Output the [x, y] coordinate of the center of the cell containing the given text.  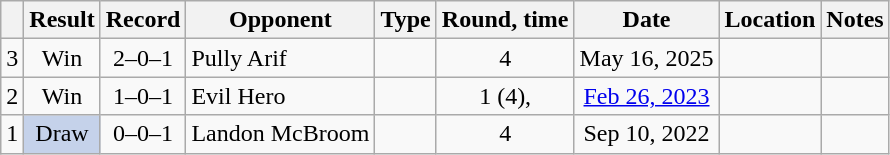
1–0–1 [143, 96]
Notes [855, 20]
May 16, 2025 [646, 58]
2 [12, 96]
Landon McBroom [280, 134]
Pully Arif [280, 58]
Sep 10, 2022 [646, 134]
Opponent [280, 20]
2–0–1 [143, 58]
Date [646, 20]
Record [143, 20]
Draw [62, 134]
0–0–1 [143, 134]
Location [770, 20]
Feb 26, 2023 [646, 96]
1 (4), [505, 96]
Round, time [505, 20]
Type [406, 20]
3 [12, 58]
Result [62, 20]
1 [12, 134]
Evil Hero [280, 96]
